Locate the cell with the specified text and output its (x, y) center coordinate. 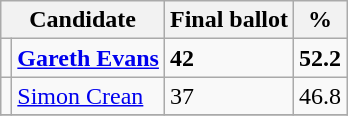
Candidate (83, 20)
46.8 (320, 96)
Final ballot (228, 20)
% (320, 20)
Simon Crean (88, 96)
37 (228, 96)
42 (228, 58)
Gareth Evans (88, 58)
52.2 (320, 58)
